Detect which cell encompasses the target text, then output its [X, Y] center coordinate. 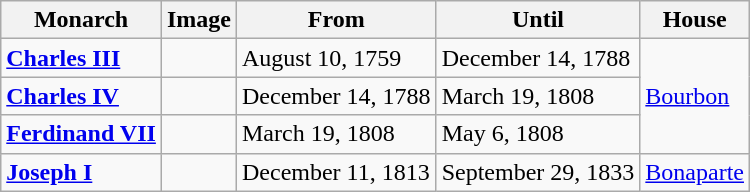
Monarch [82, 20]
Bonaparte [695, 172]
Until [538, 20]
May 6, 1808 [538, 134]
Charles III [82, 58]
Image [198, 20]
Joseph I [82, 172]
Ferdinand VII [82, 134]
Charles IV [82, 96]
From [336, 20]
August 10, 1759 [336, 58]
December 11, 1813 [336, 172]
House [695, 20]
September 29, 1833 [538, 172]
Bourbon [695, 96]
